Return the (X, Y) coordinate for the center point of the cell that contains the specified text.  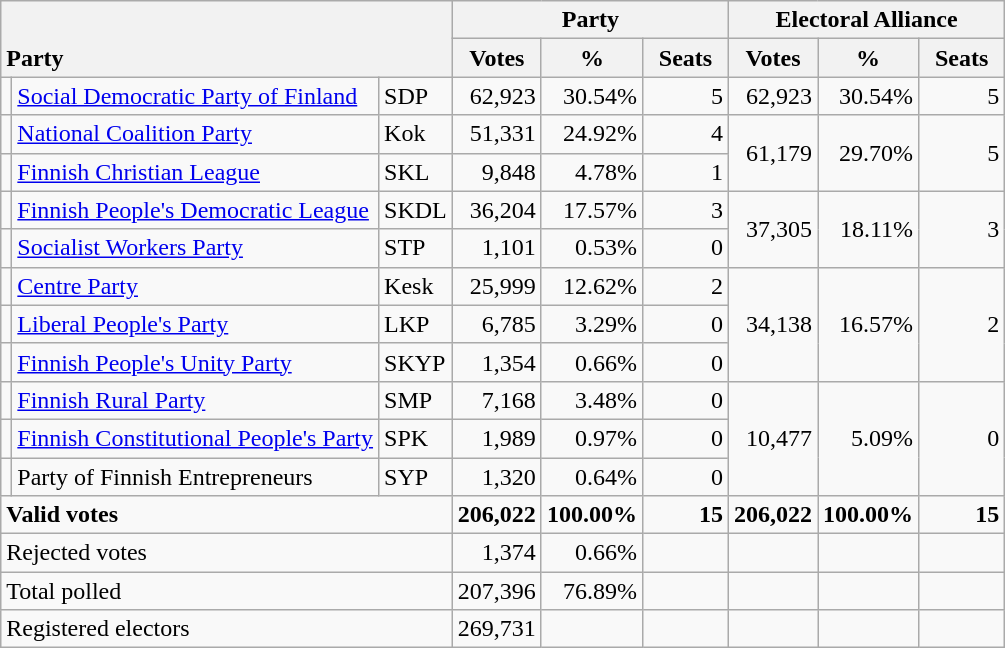
4 (685, 134)
76.89% (592, 591)
Rejected votes (227, 553)
37,305 (772, 229)
Liberal People's Party (196, 324)
Total polled (227, 591)
36,204 (496, 210)
1 (685, 172)
3.48% (592, 400)
Centre Party (196, 286)
Socialist Workers Party (196, 248)
29.70% (868, 153)
0.97% (592, 438)
18.11% (868, 229)
3.29% (592, 324)
25,999 (496, 286)
61,179 (772, 153)
SKYP (416, 362)
1,989 (496, 438)
Social Democratic Party of Finland (196, 96)
7,168 (496, 400)
0.53% (592, 248)
LKP (416, 324)
Party of Finnish Entrepreneurs (196, 477)
16.57% (868, 324)
1,320 (496, 477)
Finnish Rural Party (196, 400)
Finnish Christian League (196, 172)
SYP (416, 477)
Finnish Constitutional People's Party (196, 438)
51,331 (496, 134)
Registered electors (227, 629)
6,785 (496, 324)
SKL (416, 172)
SKDL (416, 210)
34,138 (772, 324)
24.92% (592, 134)
269,731 (496, 629)
Finnish People's Unity Party (196, 362)
Valid votes (227, 515)
Kesk (416, 286)
Finnish People's Democratic League (196, 210)
Kok (416, 134)
10,477 (772, 438)
National Coalition Party (196, 134)
1,354 (496, 362)
STP (416, 248)
9,848 (496, 172)
Electoral Alliance (866, 20)
1,101 (496, 248)
SPK (416, 438)
1,374 (496, 553)
5.09% (868, 438)
SMP (416, 400)
SDP (416, 96)
207,396 (496, 591)
4.78% (592, 172)
0.64% (592, 477)
12.62% (592, 286)
17.57% (592, 210)
